Identify which cell holds the provided text, then report its [x, y] central coordinate. 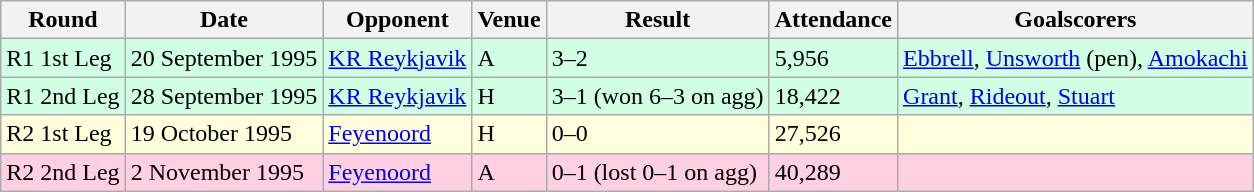
18,422 [833, 96]
40,289 [833, 172]
R1 1st Leg [63, 58]
3–1 (won 6–3 on agg) [658, 96]
Goalscorers [1076, 20]
28 September 1995 [224, 96]
27,526 [833, 134]
R2 2nd Leg [63, 172]
Opponent [398, 20]
0–0 [658, 134]
2 November 1995 [224, 172]
Ebbrell, Unsworth (pen), Amokachi [1076, 58]
Attendance [833, 20]
Round [63, 20]
Date [224, 20]
3–2 [658, 58]
R1 2nd Leg [63, 96]
Result [658, 20]
Grant, Rideout, Stuart [1076, 96]
R2 1st Leg [63, 134]
0–1 (lost 0–1 on agg) [658, 172]
Venue [509, 20]
19 October 1995 [224, 134]
5,956 [833, 58]
20 September 1995 [224, 58]
